Provide the [x, y] coordinate of the cell's center where the given text is located.  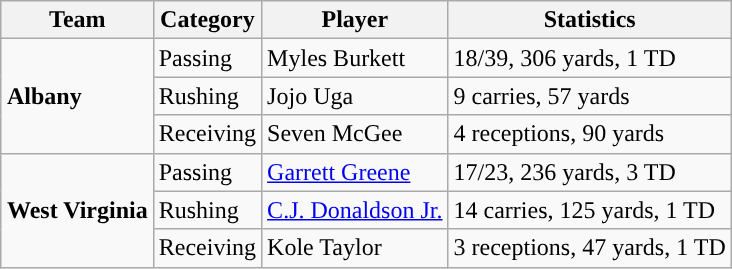
Albany [77, 96]
14 carries, 125 yards, 1 TD [590, 210]
Statistics [590, 20]
West Virginia [77, 210]
Jojo Uga [355, 96]
Player [355, 20]
Garrett Greene [355, 172]
18/39, 306 yards, 1 TD [590, 58]
4 receptions, 90 yards [590, 134]
Seven McGee [355, 134]
17/23, 236 yards, 3 TD [590, 172]
Myles Burkett [355, 58]
Kole Taylor [355, 248]
Team [77, 20]
Category [207, 20]
9 carries, 57 yards [590, 96]
3 receptions, 47 yards, 1 TD [590, 248]
C.J. Donaldson Jr. [355, 210]
